From the cell containing the given text, extract its center point as [X, Y] coordinate. 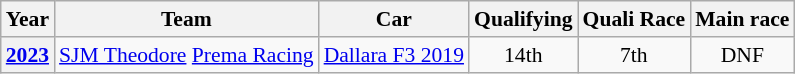
SJM Theodore Prema Racing [186, 55]
Qualifying [523, 19]
7th [634, 55]
DNF [742, 55]
Car [394, 19]
Year [28, 19]
Quali Race [634, 19]
Main race [742, 19]
14th [523, 55]
Team [186, 19]
Dallara F3 2019 [394, 55]
2023 [28, 55]
